Output the [X, Y] coordinate of the center of the cell containing the given text.  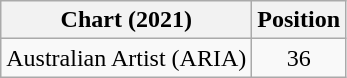
Australian Artist (ARIA) [126, 58]
Chart (2021) [126, 20]
36 [299, 58]
Position [299, 20]
